Locate the cell with the specified text and output its [x, y] center coordinate. 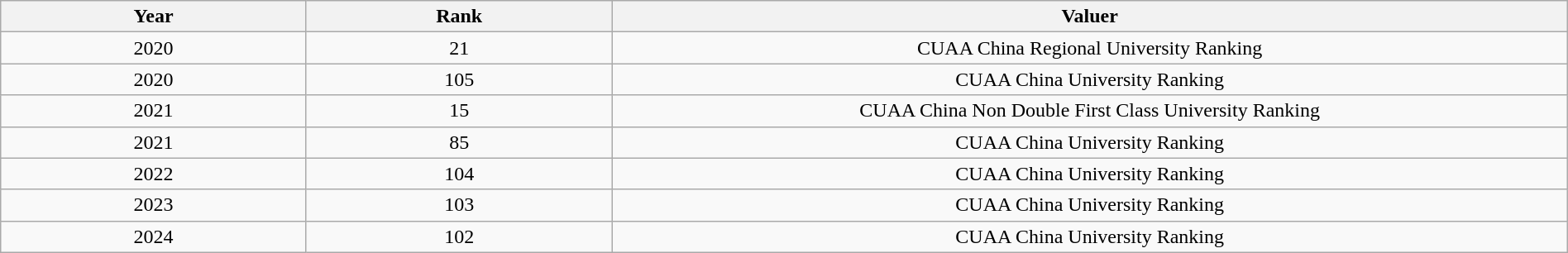
103 [459, 205]
Valuer [1090, 17]
Year [154, 17]
2023 [154, 205]
2022 [154, 174]
104 [459, 174]
2024 [154, 236]
CUAA China Non Double First Class University Ranking [1090, 111]
105 [459, 79]
15 [459, 111]
Rank [459, 17]
21 [459, 48]
85 [459, 142]
CUAA China Regional University Ranking [1090, 48]
102 [459, 236]
